Provide the (X, Y) coordinate of the cell's center where the given text is located.  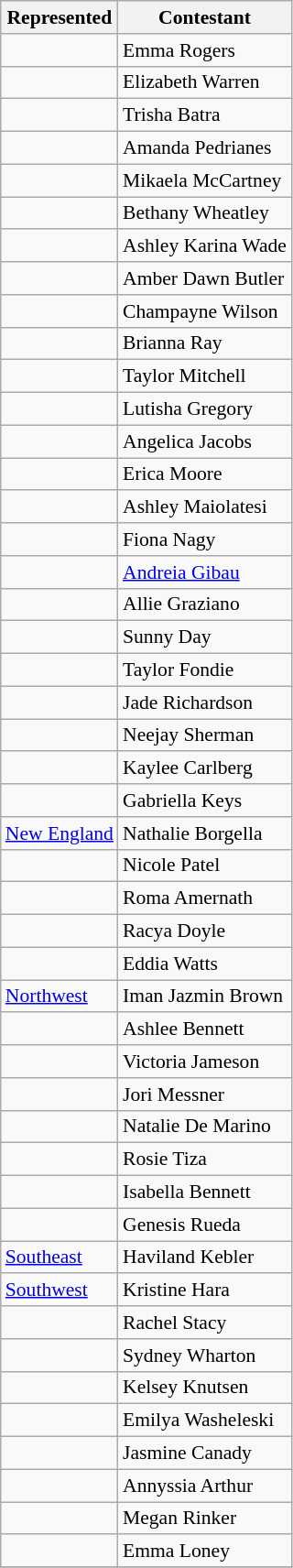
Kelsey Knutsen (205, 1388)
Taylor Mitchell (205, 376)
Ashlee Bennett (205, 1029)
Jasmine Canady (205, 1454)
Annyssia Arthur (205, 1486)
Megan Rinker (205, 1519)
Iman Jazmin Brown (205, 996)
Genesis Rueda (205, 1225)
Ashley Karina Wade (205, 246)
Kristine Hara (205, 1290)
Sydney Wharton (205, 1356)
Elizabeth Warren (205, 82)
Neejay Sherman (205, 735)
Gabriella Keys (205, 800)
Fiona Nagy (205, 539)
Brianna Ray (205, 343)
Mikaela McCartney (205, 180)
Angelica Jacobs (205, 441)
Trisha Batra (205, 115)
Taylor Fondie (205, 670)
Jori Messner (205, 1094)
Emma Loney (205, 1552)
Champayne Wilson (205, 311)
Haviland Kebler (205, 1258)
Victoria Jameson (205, 1062)
Bethany Wheatley (205, 213)
Allie Graziano (205, 604)
Rachel Stacy (205, 1323)
New England (60, 833)
Southeast (60, 1258)
Jade Richardson (205, 702)
Northwest (60, 996)
Racya Doyle (205, 931)
Natalie De Marino (205, 1127)
Emma Rogers (205, 50)
Isabella Bennett (205, 1192)
Southwest (60, 1290)
Eddia Watts (205, 964)
Roma Amernath (205, 898)
Nathalie Borgella (205, 833)
Amber Dawn Butler (205, 278)
Lutisha Gregory (205, 409)
Rosie Tiza (205, 1160)
Andreia Gibau (205, 572)
Ashley Maiolatesi (205, 507)
Nicole Patel (205, 866)
Emilya Washeleski (205, 1421)
Kaylee Carlberg (205, 768)
Erica Moore (205, 474)
Amanda Pedrianes (205, 148)
Contestant (205, 17)
Sunny Day (205, 637)
Represented (60, 17)
